Output the [x, y] coordinate of the center of the cell containing the given text.  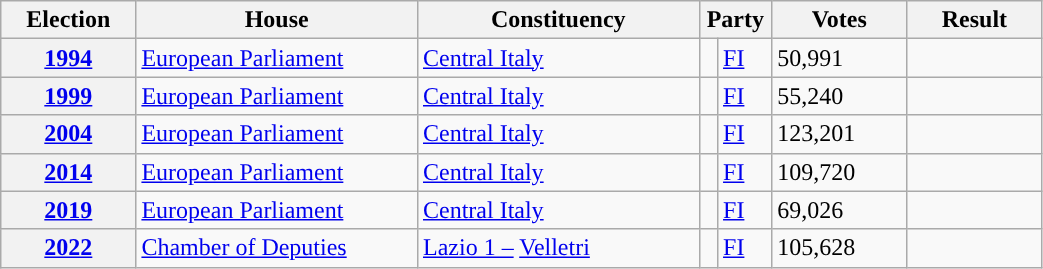
Lazio 1 – Velletri [558, 248]
Constituency [558, 20]
House [277, 20]
Chamber of Deputies [277, 248]
109,720 [840, 172]
2004 [68, 134]
1994 [68, 58]
123,201 [840, 134]
Votes [840, 20]
69,026 [840, 210]
105,628 [840, 248]
50,991 [840, 58]
2014 [68, 172]
1999 [68, 96]
Result [974, 20]
Party [736, 20]
Election [68, 20]
55,240 [840, 96]
2019 [68, 210]
2022 [68, 248]
